Find where the given text appears and provide that cell's center as (X, Y) coordinate. 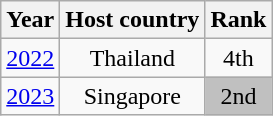
2023 (30, 96)
Year (30, 20)
Host country (132, 20)
4th (238, 58)
2nd (238, 96)
2022 (30, 58)
Singapore (132, 96)
Thailand (132, 58)
Rank (238, 20)
